Scan for the cell matching the given text and deliver its (x, y) coordinate at center. 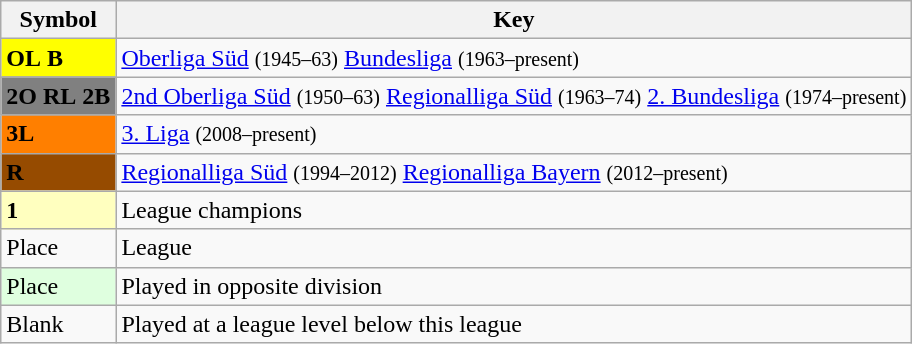
2nd Oberliga Süd (1950–63) Regionalliga Süd (1963–74) 2. Bundesliga (1974–present) (514, 96)
Regionalliga Süd (1994–2012) Regionalliga Bayern (2012–present) (514, 172)
OL B (58, 58)
Oberliga Süd (1945–63) Bundesliga (1963–present) (514, 58)
3. Liga (2008–present) (514, 134)
2O RL 2B (58, 96)
Played at a league level below this league (514, 324)
1 (58, 210)
League (514, 248)
Symbol (58, 20)
League champions (514, 210)
Blank (58, 324)
Key (514, 20)
3L (58, 134)
Played in opposite division (514, 286)
R (58, 172)
